Return [X, Y] of the center of cell containing provided text 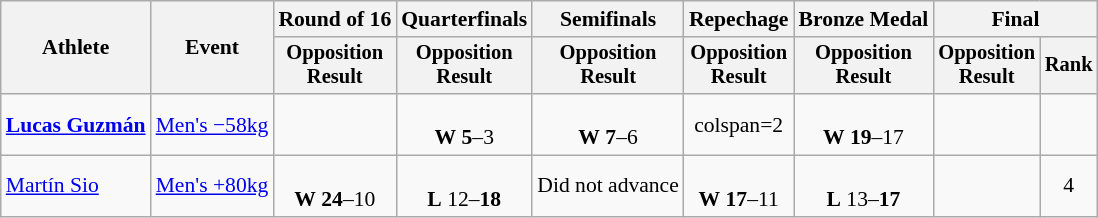
Lucas Guzmán [76, 124]
Repechage [739, 19]
W 24–10 [334, 186]
W 7–6 [608, 124]
Final [1015, 19]
W 5–3 [464, 124]
Bronze Medal [864, 19]
Quarterfinals [464, 19]
L 13–17 [864, 186]
Athlete [76, 48]
Men's +80kg [212, 186]
Did not advance [608, 186]
colspan=2 [739, 124]
Round of 16 [334, 19]
L 12–18 [464, 186]
Semifinals [608, 19]
Men's −58kg [212, 124]
W 19–17 [864, 124]
Event [212, 48]
Rank [1069, 66]
Martín Sio [76, 186]
4 [1069, 186]
W 17–11 [739, 186]
